Locate the cell with the specified text and output its (x, y) center coordinate. 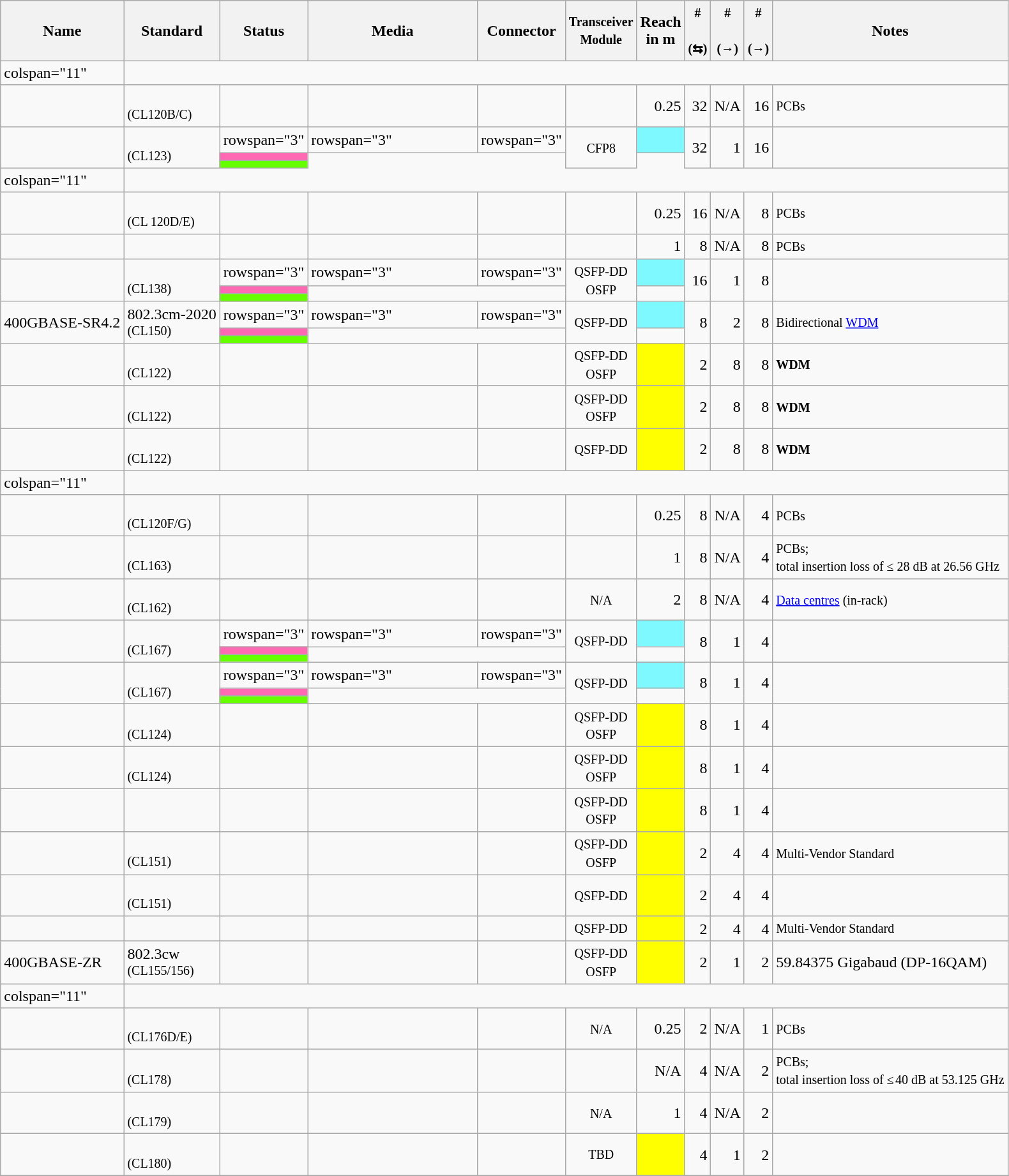
PCBs;total insertion loss of ≤ 28 dB at 26.56 GHz (890, 557)
#(⇆) (697, 31)
Name (63, 31)
(CL120F/G) (172, 515)
802.3cw(CL155/156) (172, 963)
Notes (890, 31)
(CL120B/C) (172, 106)
802.3cm-2020(CL150) (172, 322)
PCBs;total insertion loss of ≤ 40 dB at 53.125 GHz (890, 1071)
CFP8 (601, 147)
Bidirectional WDM (890, 322)
Standard (172, 31)
(CL178) (172, 1071)
(CL163) (172, 557)
(CL179) (172, 1112)
59.84375 Gigabaud (DP-16QAM) (890, 963)
(CL180) (172, 1154)
400GBASE-ZR (63, 963)
Status (264, 31)
(CL 120D/E) (172, 213)
400GBASE-SR4.2 (63, 322)
Connector (522, 31)
TBD (601, 1154)
(CL176D/E) (172, 1028)
Reachin m (660, 31)
(CL162) (172, 599)
Media (393, 31)
(CL123) (172, 147)
TransceiverModule (601, 31)
Data centres (in-rack) (890, 599)
(CL138) (172, 280)
